Provide the (X, Y) coordinate of the cell's center where the given text is located.  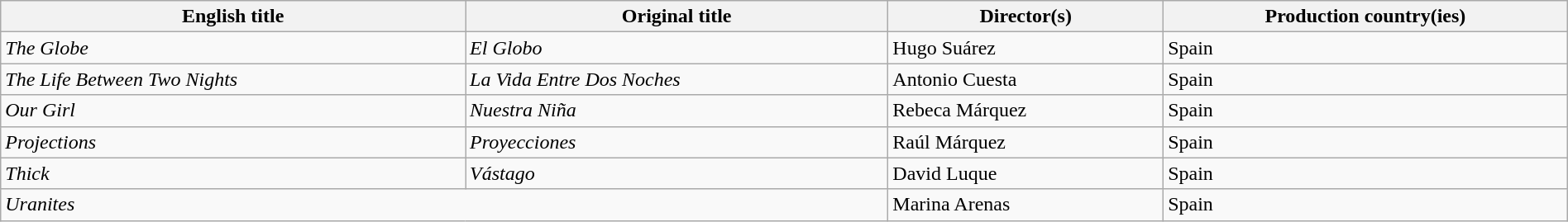
Projections (233, 142)
Proyecciones (676, 142)
Marina Arenas (1025, 205)
Raúl Márquez (1025, 142)
Nuestra Niña (676, 111)
Uranites (445, 205)
Our Girl (233, 111)
El Globo (676, 48)
La Vida Entre Dos Noches (676, 79)
Director(s) (1025, 17)
Hugo Suárez (1025, 48)
Original title (676, 17)
Antonio Cuesta (1025, 79)
The Globe (233, 48)
The Life Between Two Nights (233, 79)
English title (233, 17)
David Luque (1025, 173)
Rebeca Márquez (1025, 111)
Vástago (676, 173)
Thick (233, 173)
Production country(ies) (1366, 17)
